Pinpoint the cell where the given text exists, returning its [X, Y] midpoint coordinate. 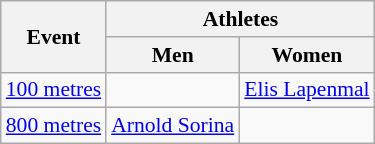
800 metres [54, 126]
100 metres [54, 90]
Men [172, 55]
Arnold Sorina [172, 126]
Athletes [240, 19]
Elis Lapenmal [306, 90]
Event [54, 36]
Women [306, 55]
